Extract the [x, y] coordinate from the center of the cell holding the provided text.  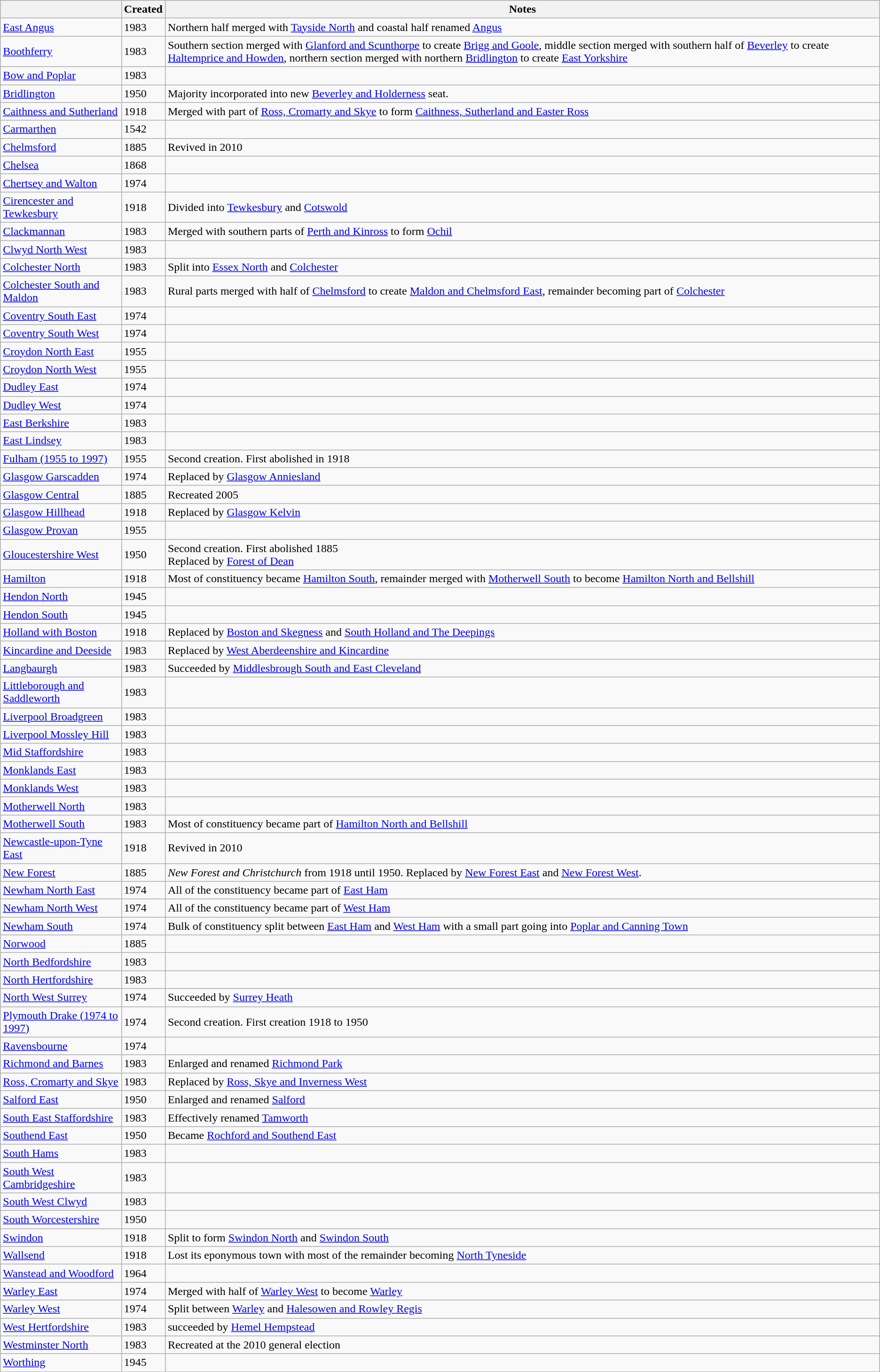
Replaced by Glasgow Anniesland [522, 476]
Plymouth Drake (1974 to 1997) [61, 1021]
Split to form Swindon North and Swindon South [522, 1238]
Newcastle-upon-Tyne East [61, 848]
succeeded by Hemel Hempstead [522, 1327]
Enlarged and renamed Richmond Park [522, 1064]
Liverpool Mossley Hill [61, 734]
South West Clwyd [61, 1202]
Worthing [61, 1363]
Replaced by West Aberdeenshire and Kincardine [522, 650]
Wanstead and Woodford [61, 1273]
Kincardine and Deeside [61, 650]
Lost its eponymous town with most of the remainder becoming North Tyneside [522, 1255]
1542 [143, 129]
Croydon North West [61, 369]
South West Cambridgeshire [61, 1177]
Glasgow Provan [61, 530]
Hamilton [61, 579]
West Hertfordshire [61, 1327]
Caithness and Sutherland [61, 111]
Bow and Poplar [61, 76]
Coventry South East [61, 316]
North Bedfordshire [61, 962]
South East Staffordshire [61, 1117]
Norwood [61, 944]
Mid Staffordshire [61, 752]
Dudley West [61, 405]
Colchester South and Maldon [61, 291]
Merged with part of Ross, Cromarty and Skye to form Caithness, Sutherland and Easter Ross [522, 111]
Cirencester and Tewkesbury [61, 207]
Warley West [61, 1309]
Westminster North [61, 1345]
Glasgow Hillhead [61, 512]
East Angus [61, 27]
Coventry South West [61, 334]
Second creation. First abolished 1885 Replaced by Forest of Dean [522, 554]
Enlarged and renamed Salford [522, 1099]
East Berkshire [61, 423]
Carmarthen [61, 129]
Monklands West [61, 788]
Newham North East [61, 890]
Clackmannan [61, 231]
North West Surrey [61, 998]
Chelmsford [61, 147]
Replaced by Glasgow Kelvin [522, 512]
Clwyd North West [61, 249]
Littleborough and Saddleworth [61, 693]
Liverpool Broadgreen [61, 717]
All of the constituency became part of East Ham [522, 890]
Split into Essex North and Colchester [522, 267]
Ross, Cromarty and Skye [61, 1082]
Newham South [61, 926]
Southend East [61, 1135]
Monklands East [61, 770]
Created [143, 9]
Croydon North East [61, 351]
Hendon North [61, 597]
Warley East [61, 1291]
Northern half merged with Tayside North and coastal half renamed Angus [522, 27]
Chertsey and Walton [61, 183]
Merged with half of Warley West to become Warley [522, 1291]
Richmond and Barnes [61, 1064]
East Lindsey [61, 441]
Bridlington [61, 94]
Motherwell South [61, 824]
Wallsend [61, 1255]
Recreated at the 2010 general election [522, 1345]
Second creation. First creation 1918 to 1950 [522, 1021]
North Hertfordshire [61, 980]
Dudley East [61, 387]
Newham North West [61, 908]
Bulk of constituency split between East Ham and West Ham with a small part going into Poplar and Canning Town [522, 926]
1964 [143, 1273]
Rural parts merged with half of Chelmsford to create Maldon and Chelmsford East, remainder becoming part of Colchester [522, 291]
New Forest and Christchurch from 1918 until 1950. Replaced by New Forest East and New Forest West. [522, 873]
Gloucestershire West [61, 554]
Replaced by Boston and Skegness and South Holland and The Deepings [522, 632]
Most of constituency became part of Hamilton North and Bellshill [522, 824]
Majority incorporated into new Beverley and Holderness seat. [522, 94]
Glasgow Central [61, 494]
Effectively renamed Tamworth [522, 1117]
Motherwell North [61, 806]
Second creation. First abolished in 1918 [522, 459]
South Hams [61, 1153]
Swindon [61, 1238]
Chelsea [61, 165]
Notes [522, 9]
Salford East [61, 1099]
Boothferry [61, 52]
Succeeded by Surrey Heath [522, 998]
Holland with Boston [61, 632]
South Worcestershire [61, 1220]
Divided into Tewkesbury and Cotswold [522, 207]
All of the constituency became part of West Ham [522, 908]
Recreated 2005 [522, 494]
Replaced by Ross, Skye and Inverness West [522, 1082]
Split between Warley and Halesowen and Rowley Regis [522, 1309]
Langbaurgh [61, 668]
Fulham (1955 to 1997) [61, 459]
1868 [143, 165]
Glasgow Garscadden [61, 476]
Succeeded by Middlesbrough South and East Cleveland [522, 668]
Ravensbourne [61, 1046]
New Forest [61, 873]
Hendon South [61, 615]
Merged with southern parts of Perth and Kinross to form Ochil [522, 231]
Colchester North [61, 267]
Became Rochford and Southend East [522, 1135]
Most of constituency became Hamilton South, remainder merged with Motherwell South to become Hamilton North and Bellshill [522, 579]
